Provide the (X, Y) coordinate of the cell's center where the given text is located.  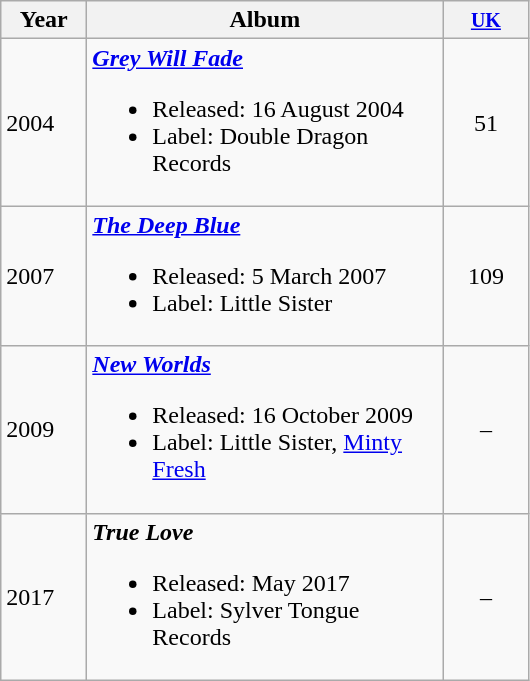
2009 (44, 430)
New WorldsReleased: 16 October 2009Label: Little Sister, Minty Fresh (265, 430)
UK (486, 20)
Album (265, 20)
The Deep BlueReleased: 5 March 2007Label: Little Sister (265, 276)
109 (486, 276)
Grey Will FadeReleased: 16 August 2004Label: Double Dragon Records (265, 122)
True LoveReleased: May 2017Label: Sylver Tongue Records (265, 596)
2004 (44, 122)
Year (44, 20)
2017 (44, 596)
51 (486, 122)
2007 (44, 276)
